Determine the (X, Y) coordinate at the center of the cell enclosing the given text.  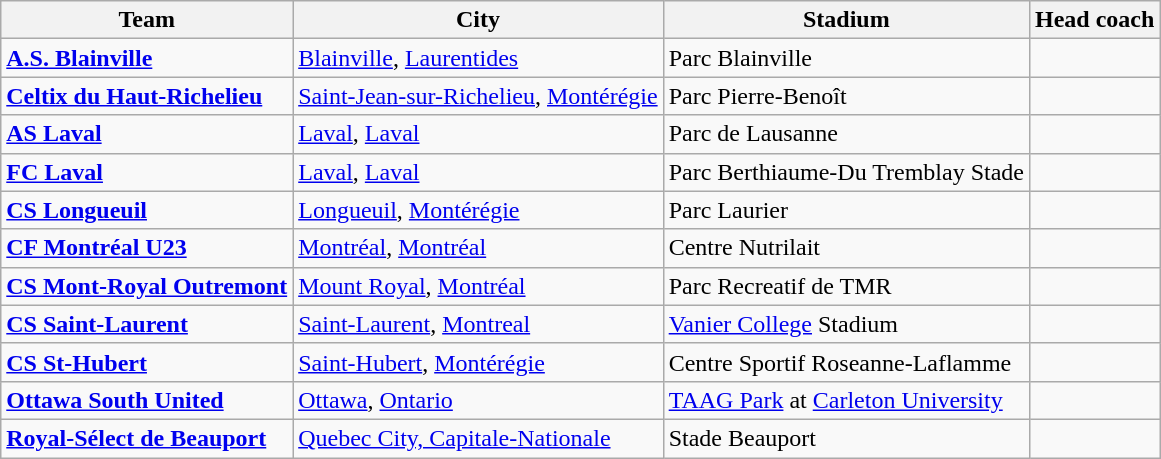
Saint-Hubert, Montérégie (478, 362)
CS Saint-Laurent (147, 324)
Quebec City, Capitale-Nationale (478, 438)
TAAG Park at Carleton University (846, 400)
Saint-Jean-sur-Richelieu, Montérégie (478, 96)
Parc Pierre-Benoît (846, 96)
A.S. Blainville (147, 58)
Parc Berthiaume-Du Tremblay Stade (846, 172)
Stadium (846, 20)
Parc de Lausanne (846, 134)
Parc Blainville (846, 58)
CS Longueuil (147, 210)
CF Montréal U23 (147, 248)
Blainville, Laurentides (478, 58)
FC Laval (147, 172)
Team (147, 20)
CS St-Hubert (147, 362)
Vanier College Stadium (846, 324)
CS Mont-Royal Outremont (147, 286)
Montréal, Montréal (478, 248)
Mount Royal, Montréal (478, 286)
Longueuil, Montérégie (478, 210)
AS Laval (147, 134)
Royal-Sélect de Beauport (147, 438)
Ottawa, Ontario (478, 400)
Parc Laurier (846, 210)
Centre Sportif Roseanne-Laflamme (846, 362)
Centre Nutrilait (846, 248)
Head coach (1094, 20)
City (478, 20)
Parc Recreatif de TMR (846, 286)
Stade Beauport (846, 438)
Ottawa South United (147, 400)
Saint-Laurent, Montreal (478, 324)
Celtix du Haut-Richelieu (147, 96)
